From the cell containing the given text, extract its center point as (x, y) coordinate. 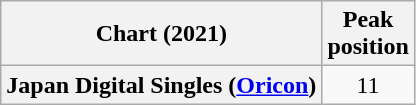
11 (368, 85)
Japan Digital Singles (Oricon) (162, 85)
Chart (2021) (162, 34)
Peakposition (368, 34)
